Pinpoint the cell where the given text exists, returning its [x, y] midpoint coordinate. 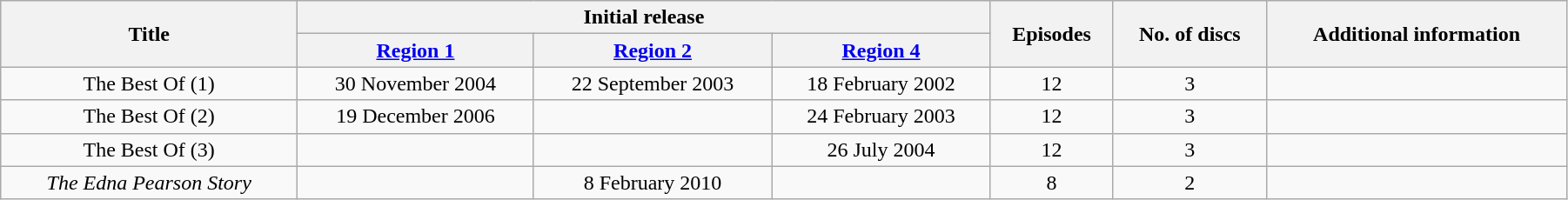
Title [150, 34]
8 [1051, 183]
26 July 2004 [881, 150]
The Best Of (1) [150, 83]
30 November 2004 [416, 83]
Region 1 [416, 50]
Initial release [644, 17]
18 February 2002 [881, 83]
22 September 2003 [653, 83]
Episodes [1051, 34]
No. of discs [1190, 34]
2 [1190, 183]
19 December 2006 [416, 117]
24 February 2003 [881, 117]
8 February 2010 [653, 183]
The Best Of (3) [150, 150]
The Edna Pearson Story [150, 183]
The Best Of (2) [150, 117]
Region 4 [881, 50]
Region 2 [653, 50]
Additional information [1417, 34]
